Search for the cell housing the specified text and yield its [X, Y] center coordinate. 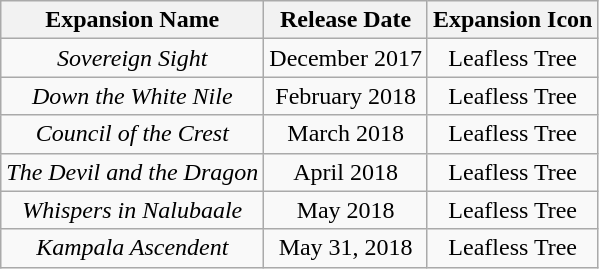
Sovereign Sight [132, 58]
The Devil and the Dragon [132, 172]
Council of the Crest [132, 134]
Expansion Name [132, 20]
Kampala Ascendent [132, 248]
March 2018 [346, 134]
Whispers in Nalubaale [132, 210]
April 2018 [346, 172]
May 2018 [346, 210]
December 2017 [346, 58]
February 2018 [346, 96]
May 31, 2018 [346, 248]
Expansion Icon [512, 20]
Down the White Nile [132, 96]
Release Date [346, 20]
